Determine the (X, Y) coordinate at the center of the cell enclosing the given text.  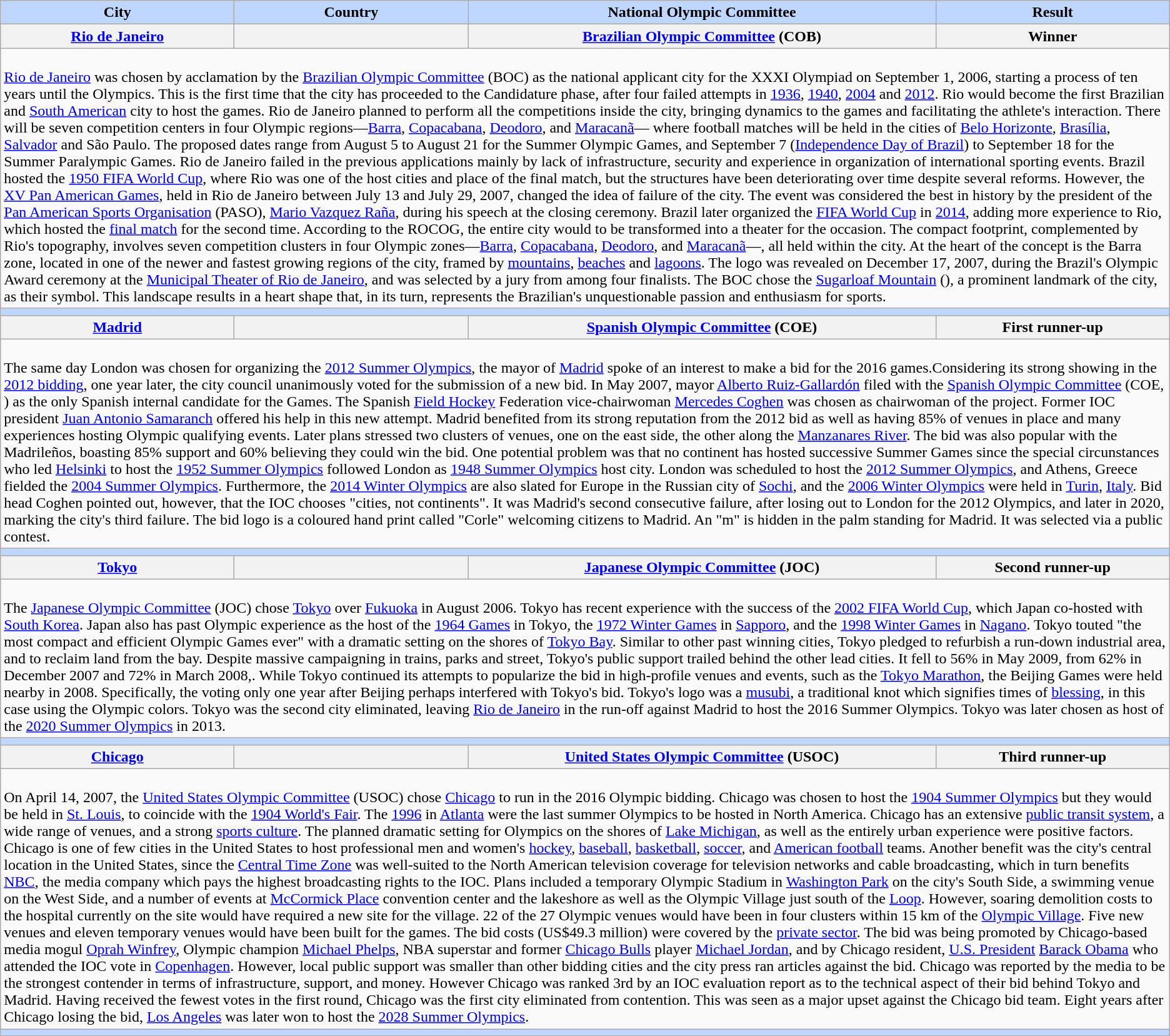
Third runner-up (1052, 757)
Second runner-up (1052, 567)
National Olympic Committee (702, 13)
Tokyo (117, 567)
City (117, 13)
Chicago (117, 757)
Country (351, 13)
United States Olympic Committee (USOC) (702, 757)
Madrid (117, 327)
Winner (1052, 36)
Japanese Olympic Committee (JOC) (702, 567)
Result (1052, 13)
Spanish Olympic Committee (COE) (702, 327)
First runner-up (1052, 327)
Rio de Janeiro (117, 36)
Brazilian Olympic Committee (COB) (702, 36)
